From the cell containing the given text, extract its center point as [x, y] coordinate. 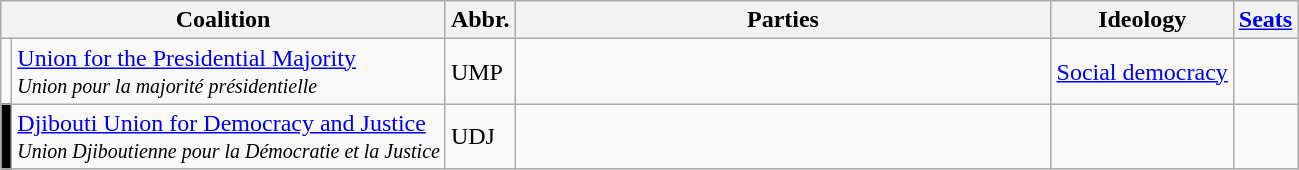
Parties [783, 20]
Social democracy [1142, 72]
UMP [480, 72]
Seats [1265, 20]
Ideology [1142, 20]
UDJ [480, 136]
Coalition [224, 20]
Djibouti Union for Democracy and JusticeUnion Djiboutienne pour la Démocratie et la Justice [229, 136]
Abbr. [480, 20]
Union for the Presidential MajorityUnion pour la majorité présidentielle [229, 72]
